Determine the [x, y] coordinate at the center of the cell enclosing the given text.  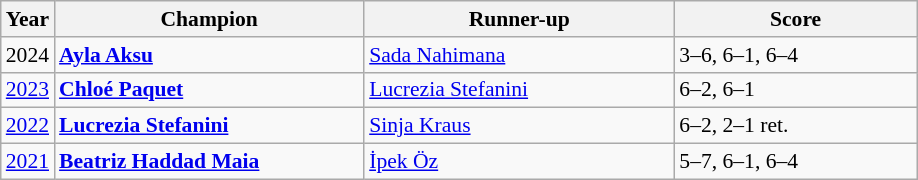
Runner-up [519, 19]
2024 [28, 55]
6–2, 6–1 [796, 90]
Sinja Kraus [519, 126]
2022 [28, 126]
5–7, 6–1, 6–4 [796, 162]
İpek Öz [519, 162]
Chloé Paquet [209, 90]
Ayla Aksu [209, 55]
Beatriz Haddad Maia [209, 162]
Score [796, 19]
2021 [28, 162]
Year [28, 19]
Champion [209, 19]
6–2, 2–1 ret. [796, 126]
3–6, 6–1, 6–4 [796, 55]
Sada Nahimana [519, 55]
2023 [28, 90]
